Pinpoint the cell where the given text exists, returning its (x, y) midpoint coordinate. 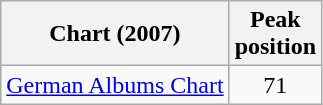
German Albums Chart (115, 85)
Chart (2007) (115, 34)
71 (275, 85)
Peakposition (275, 34)
